Provide the (X, Y) coordinate of the cell's center where the given text is located.  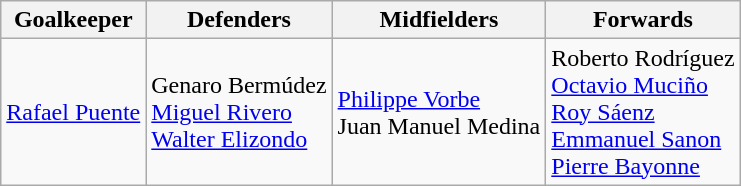
Goalkeeper (74, 20)
Forwards (643, 20)
Roberto Rodríguez Octavio Muciño Roy Sáenz Emmanuel Sanon Pierre Bayonne (643, 112)
Defenders (239, 20)
Genaro Bermúdez Miguel Rivero Walter Elizondo (239, 112)
Midfielders (439, 20)
Rafael Puente (74, 112)
Philippe Vorbe Juan Manuel Medina (439, 112)
